Return (X, Y) of the center of cell containing provided text 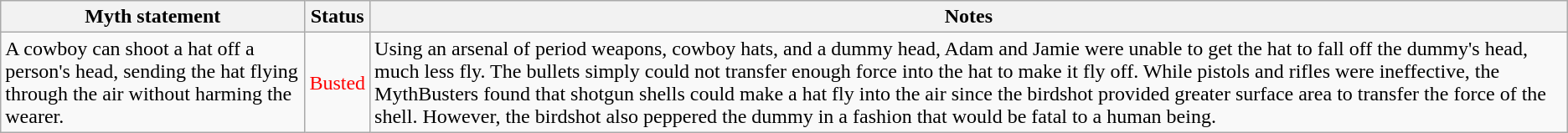
Busted (338, 82)
Myth statement (152, 17)
Status (338, 17)
Notes (969, 17)
A cowboy can shoot a hat off a person's head, sending the hat flying through the air without harming the wearer. (152, 82)
